Locate the cell with the specified text and output its [x, y] center coordinate. 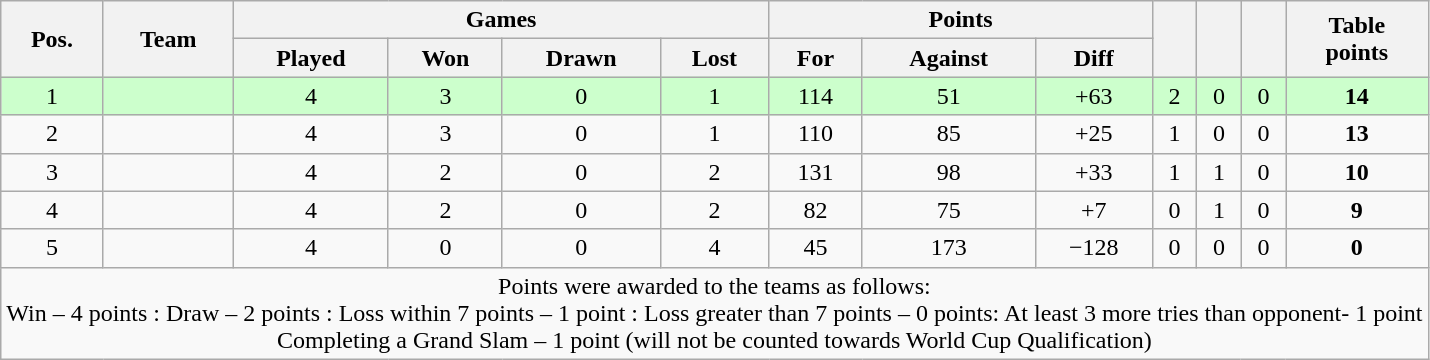
Lost [714, 58]
173 [948, 248]
For [816, 58]
114 [816, 96]
51 [948, 96]
Against [948, 58]
5 [52, 248]
+25 [1094, 134]
Pos. [52, 39]
13 [1357, 134]
110 [816, 134]
82 [816, 210]
+63 [1094, 96]
Played [310, 58]
75 [948, 210]
+7 [1094, 210]
Won [445, 58]
Points [960, 20]
10 [1357, 172]
98 [948, 172]
Games [501, 20]
+33 [1094, 172]
−128 [1094, 248]
14 [1357, 96]
85 [948, 134]
Diff [1094, 58]
Tablepoints [1357, 39]
9 [1357, 210]
Team [168, 39]
45 [816, 248]
131 [816, 172]
Drawn [581, 58]
